Identify which cell holds the provided text, then report its [X, Y] central coordinate. 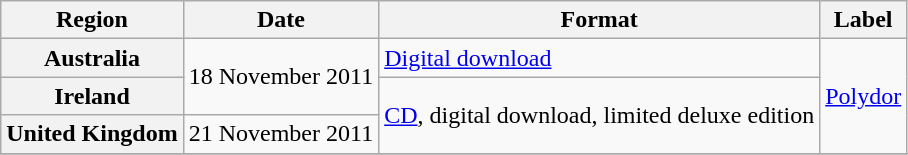
United Kingdom [92, 134]
Polydor [864, 96]
Australia [92, 58]
Ireland [92, 96]
Format [600, 20]
Region [92, 20]
Label [864, 20]
CD, digital download, limited deluxe edition [600, 115]
Digital download [600, 58]
21 November 2011 [280, 134]
18 November 2011 [280, 77]
Date [280, 20]
